Capture the cell that displays the provided text and extract its [X, Y] central coordinate. 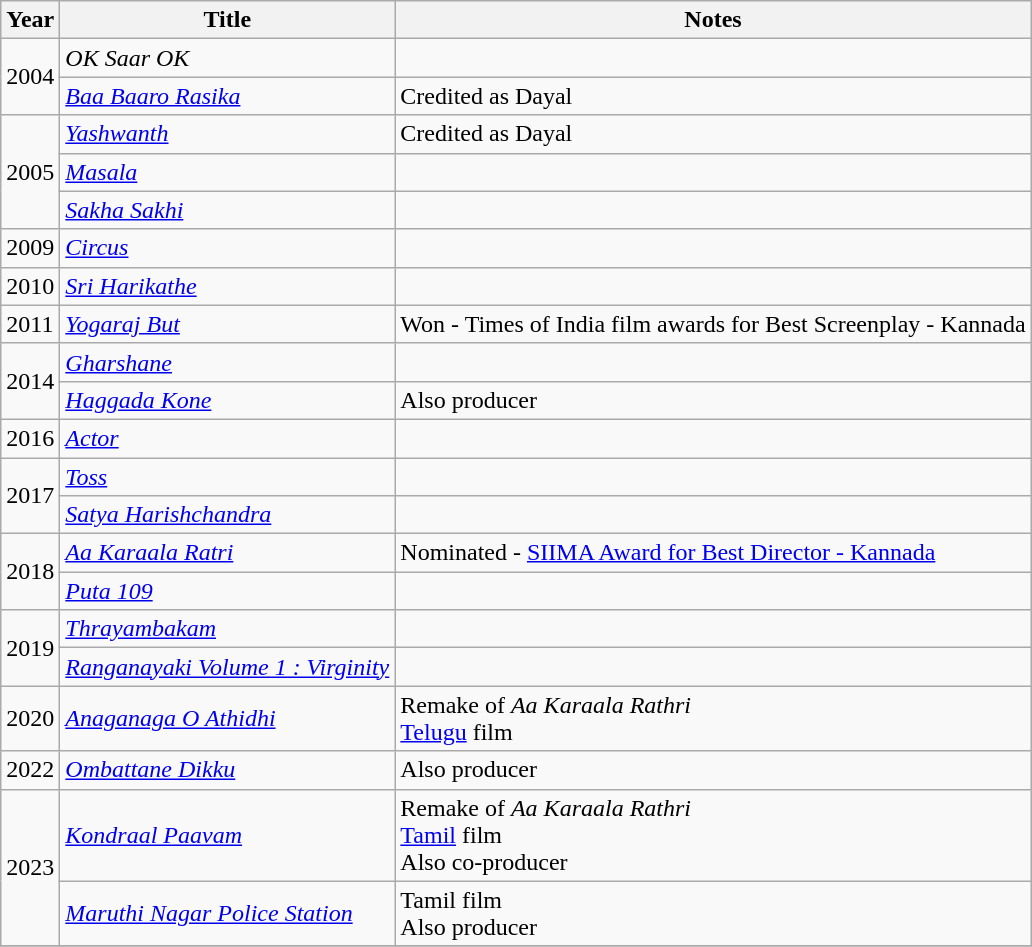
Puta 109 [228, 591]
Nominated - SIIMA Award for Best Director - Kannada [713, 553]
2016 [30, 438]
Won - Times of India film awards for Best Screenplay - Kannada [713, 324]
Sri Harikathe [228, 286]
Kondraal Paavam [228, 835]
Aa Karaala Ratri [228, 553]
Satya Harishchandra [228, 515]
Remake of Aa Karaala RathriTamil filmAlso co-producer [713, 835]
Thrayambakam [228, 629]
Sakha Sakhi [228, 210]
Title [228, 20]
Actor [228, 438]
2022 [30, 770]
Toss [228, 477]
Tamil filmAlso producer [713, 914]
2017 [30, 496]
2020 [30, 718]
2011 [30, 324]
Circus [228, 248]
2010 [30, 286]
2009 [30, 248]
Yogaraj But [228, 324]
Masala [228, 172]
2004 [30, 77]
Haggada Kone [228, 400]
Gharshane [228, 362]
2014 [30, 381]
Year [30, 20]
Ombattane Dikku [228, 770]
Maruthi Nagar Police Station [228, 914]
2023 [30, 868]
OK Saar OK [228, 58]
2019 [30, 648]
Ranganayaki Volume 1 : Virginity [228, 667]
2018 [30, 572]
Anaganaga O Athidhi [228, 718]
Notes [713, 20]
Remake of Aa Karaala RathriTelugu film [713, 718]
2005 [30, 172]
Baa Baaro Rasika [228, 96]
Yashwanth [228, 134]
